Identify which cell holds the provided text, then report its [x, y] central coordinate. 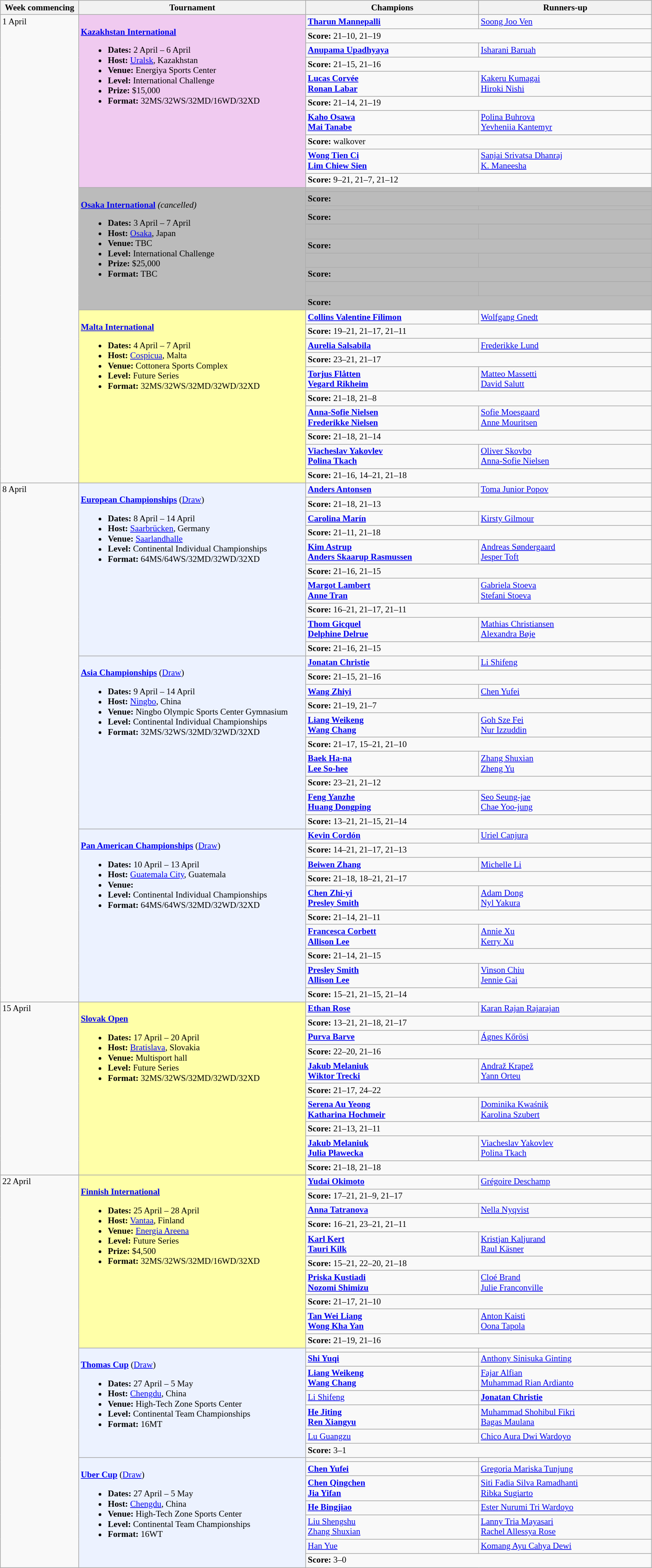
Muhammad Shohibul FikriBagas Maulana [565, 1417]
Uber Cup (Draw)Dates: 27 April – 5 MayHost: Chengdu, ChinaVenue: High-Tech Zone Sports CenterLevel: Continental Team ChampionshipsFormat: 16WT [192, 1513]
Score: 13–21, 21–18, 21–17 [479, 1023]
Margot Lambert Anne Tran [392, 591]
Score: 21–18, 18–21, 21–17 [479, 879]
Jakub Melaniuk Julia Pławecka [392, 1148]
Gregoria Mariska Tunjung [565, 1469]
Anna Tatranova [392, 1210]
8 April [40, 742]
Kristjan Kaljurand Raul Käsner [565, 1244]
Score: 21–18, 21–8 [479, 398]
Kaho Osawa Mai Tanabe [392, 123]
Score: 19–21, 21–17, 21–11 [479, 331]
Score: 21–19, 21–16 [479, 1340]
Presley Smith Allison Lee [392, 975]
Kim Astrup Anders Skaarup Rasmussen [392, 552]
Lucas Corvée Ronan Labar [392, 84]
Toma Junior Popov [565, 490]
Jakub Melaniuk Wiktor Trecki [392, 1071]
Kakeru Kumagai Hiroki Nishi [565, 84]
Lu Guangzu [392, 1436]
Score: 3–0 [479, 1560]
Adam Dong Nyl Yakura [565, 898]
Karl Kert Tauri Kilk [392, 1244]
Score: 13–21, 21–15, 21–14 [479, 822]
Chen Zhi-yi Presley Smith [392, 898]
Score: 14–21, 21–17, 21–13 [479, 850]
Cloé Brand Julie Franconville [565, 1282]
Thom Gicquel Delphine Delrue [392, 629]
Liang Weikeng Wang Chang [392, 725]
He JitingRen Xiangyu [392, 1417]
Annie Xu Kerry Xu [565, 937]
Sofie Moesgaard Anne Mouritsen [565, 418]
Wolfgang Gnedt [565, 317]
Score: 21–17, 15–21, 21–10 [479, 744]
Gabriela Stoeva Stefani Stoeva [565, 591]
Thomas Cup (Draw)Dates: 27 April – 5 MayHost: Chengdu, ChinaVenue: High-Tech Zone Sports CenterLevel: Continental Team ChampionshipsFormat: 16MT [192, 1403]
Wang Zhiyi [392, 692]
Michelle Li [565, 864]
Andreas Søndergaard Jesper Toft [565, 552]
Han Yue [392, 1546]
Score: 21–18, 21–18 [479, 1167]
Shi Yuqi [392, 1359]
Wong Tien Ci Lim Chiew Sien [392, 161]
Uriel Canjura [565, 836]
Vinson Chiu Jennie Gai [565, 975]
1 April [40, 249]
Collins Valentine Filimon [392, 317]
Anupama Upadhyaya [392, 50]
Score: 15–21, 21–15, 21–14 [479, 994]
Liang WeikengWang Chang [392, 1378]
Dominika Kwaśnik Karolina Szubert [565, 1109]
Chico Aura Dwi Wardoyo [565, 1436]
Beiwen Zhang [392, 864]
Score: 21–18, 21–13 [479, 504]
Osaka International (cancelled)Dates: 3 April – 7 AprilHost: Osaka, JapanVenue: TBCLevel: International ChallengePrize: $25,000Format: TBC [192, 249]
Champions [392, 8]
Score: 21–14, 21–19 [479, 103]
22 April [40, 1371]
Baek Ha-na Lee So-hee [392, 764]
He Bingjiao [392, 1508]
Chen QingchenJia Yifan [392, 1488]
Zhang Shuxian Zheng Yu [565, 764]
Week commencing [40, 8]
Score: 23–21, 21–17 [479, 360]
Serena Au Yeong Katharina Hochmeir [392, 1109]
Score: 16–21, 21–17, 21–11 [479, 610]
Seo Seung-jae Chae Yoo-jung [565, 802]
Score: 17–21, 21–9, 21–17 [479, 1196]
Anders Antonsen [392, 490]
Score: 21–14, 21–15 [479, 956]
Score: 22–20, 21–16 [479, 1052]
Tan Wei Liang Wong Kha Yan [392, 1321]
Isharani Baruah [565, 50]
Aurelia Salsabila [392, 346]
Oliver Skovbo Anna-Sofie Nielsen [565, 456]
Ethan Rose [392, 1009]
Goh Sze Fei Nur Izzuddin [565, 725]
Lanny Tria MayasariRachel Allessya Rose [565, 1527]
Score: 21–14, 21–11 [479, 917]
Sanjai Srivatsa Dhanraj K. Maneesha [565, 161]
Malta InternationalDates: 4 April – 7 AprilHost: Cospicua, MaltaVenue: Cottonera Sports ComplexLevel: Future SeriesFormat: 32MS/32WS/32MD/32WD/32XD [192, 397]
Nella Nyqvist [565, 1210]
Kevin Cordón [392, 836]
Ester Nurumi Tri Wardoyo [565, 1508]
Score: 16–21, 23–21, 21–11 [479, 1225]
Tharun Mannepalli [392, 22]
Purva Barve [392, 1037]
Kirsty Gilmour [565, 519]
Frederikke Lund [565, 346]
Soong Joo Ven [565, 22]
Matteo Massetti David Salutt [565, 379]
Andraž Krapež Yann Orteu [565, 1071]
Score: 3–1 [479, 1450]
Score: walkover [479, 142]
Liu ShengshuZhang Shuxian [392, 1527]
Score: 21–17, 21–10 [479, 1302]
Polina Buhrova Yevheniia Kantemyr [565, 123]
Score: 21–13, 21–11 [479, 1129]
Score: 21–11, 21–18 [479, 533]
Francesca Corbett Allison Lee [392, 937]
Score: 23–21, 21–12 [479, 783]
Tournament [192, 8]
Torjus Flåtten Vegard Rikheim [392, 379]
Slovak OpenDates: 17 April – 20 AprilHost: Bratislava, SlovakiaVenue: Multisport hallLevel: Future SeriesFormat: 32MS/32WS/32MD/32WD/32XD [192, 1088]
Feng Yanzhe Huang Dongping [392, 802]
15 April [40, 1088]
Priska Kustiadi Nozomi Shimizu [392, 1282]
Score: 15–21, 22–20, 21–18 [479, 1263]
Runners-up [565, 8]
Komang Ayu Cahya Dewi [565, 1546]
Fajar AlfianMuhammad Rian Ardianto [565, 1378]
Siti Fadia Silva RamadhantiRibka Sugiarto [565, 1488]
Ágnes Kőrösi [565, 1037]
Grégoire Deschamp [565, 1182]
Mathias Christiansen Alexandra Bøje [565, 629]
Anton Kaisti Oona Tapola [565, 1321]
Score: 21–16, 14–21, 21–18 [479, 476]
Anthony Sinisuka Ginting [565, 1359]
Score: 21–10, 21–19 [479, 36]
Score: 21–17, 24–22 [479, 1090]
Score: 21–19, 21–7 [479, 706]
Score: 9–21, 21–7, 21–12 [479, 180]
Carolina Marín [392, 519]
Yudai Okimoto [392, 1182]
Score: 21–18, 21–14 [479, 437]
Karan Rajan Rajarajan [565, 1009]
Anna-Sofie Nielsen Frederikke Nielsen [392, 418]
